Locate the cell with the specified text and output its (X, Y) center coordinate. 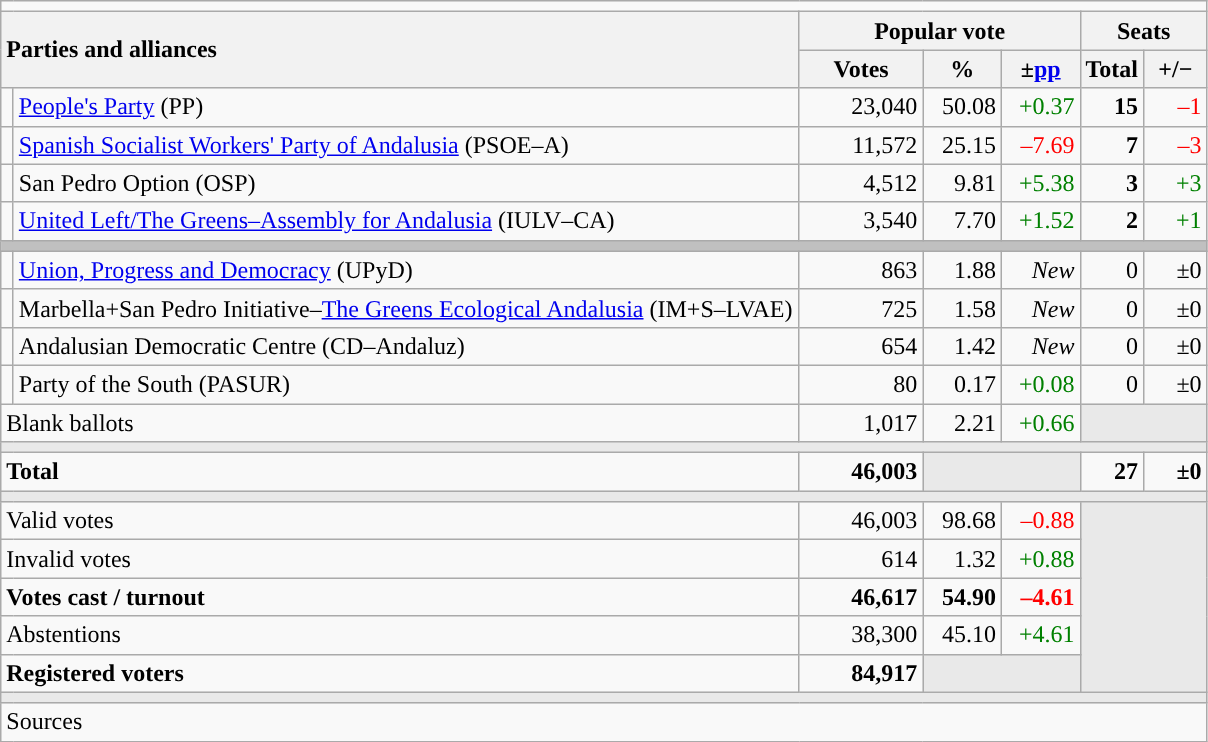
–1 (1176, 107)
2 (1112, 221)
25.15 (962, 145)
50.08 (962, 107)
Sources (604, 722)
Votes (861, 69)
45.10 (962, 635)
1.58 (962, 308)
614 (861, 559)
Valid votes (400, 521)
–7.69 (1040, 145)
11,572 (861, 145)
3 (1112, 183)
54.90 (962, 597)
27 (1112, 472)
People's Party (PP) (406, 107)
38,300 (861, 635)
84,917 (861, 673)
0.17 (962, 384)
1.88 (962, 270)
863 (861, 270)
Party of the South (PASUR) (406, 384)
Invalid votes (400, 559)
654 (861, 346)
–3 (1176, 145)
4,512 (861, 183)
–0.88 (1040, 521)
Votes cast / turnout (400, 597)
Andalusian Democratic Centre (CD–Andaluz) (406, 346)
±pp (1040, 69)
15 (1112, 107)
Union, Progress and Democracy (UPyD) (406, 270)
2.21 (962, 423)
+0.66 (1040, 423)
–4.61 (1040, 597)
3,540 (861, 221)
Seats (1144, 31)
98.68 (962, 521)
23,040 (861, 107)
46,617 (861, 597)
Blank ballots (400, 423)
+1 (1176, 221)
Registered voters (400, 673)
1,017 (861, 423)
Abstentions (400, 635)
1.42 (962, 346)
+5.38 (1040, 183)
Spanish Socialist Workers' Party of Andalusia (PSOE–A) (406, 145)
United Left/The Greens–Assembly for Andalusia (IULV–CA) (406, 221)
+0.88 (1040, 559)
725 (861, 308)
9.81 (962, 183)
Parties and alliances (400, 50)
80 (861, 384)
+1.52 (1040, 221)
+0.08 (1040, 384)
+3 (1176, 183)
7.70 (962, 221)
Popular vote (940, 31)
+0.37 (1040, 107)
% (962, 69)
+4.61 (1040, 635)
San Pedro Option (OSP) (406, 183)
7 (1112, 145)
Marbella+San Pedro Initiative–The Greens Ecological Andalusia (IM+S–LVAE) (406, 308)
+/− (1176, 69)
1.32 (962, 559)
